Output the (X, Y) coordinate of the center of the cell containing the given text.  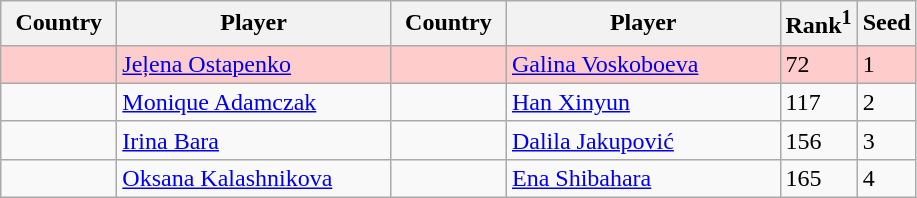
Irina Bara (254, 140)
Ena Shibahara (643, 178)
Monique Adamczak (254, 102)
117 (818, 102)
Seed (886, 24)
Jeļena Ostapenko (254, 64)
Dalila Jakupović (643, 140)
3 (886, 140)
Galina Voskoboeva (643, 64)
Rank1 (818, 24)
72 (818, 64)
165 (818, 178)
Oksana Kalashnikova (254, 178)
4 (886, 178)
Han Xinyun (643, 102)
1 (886, 64)
156 (818, 140)
2 (886, 102)
